From the cell containing the given text, extract its center point as [x, y] coordinate. 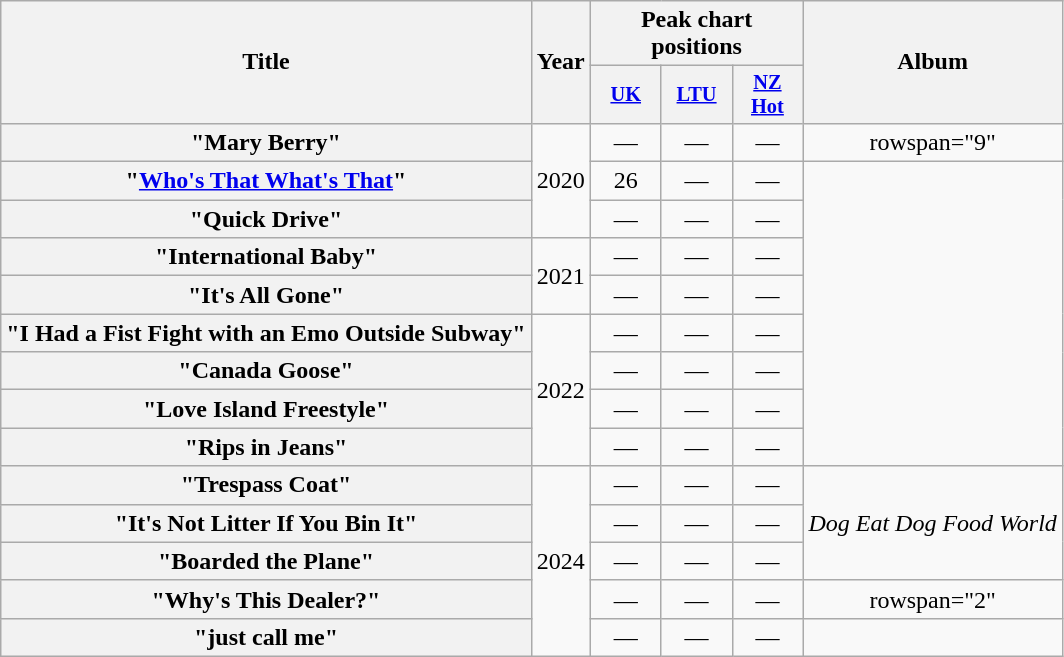
UK [626, 95]
"It's All Gone" [266, 295]
"It's Not Litter If You Bin It" [266, 523]
"Rips in Jeans" [266, 447]
"Why's This Dealer?" [266, 599]
Title [266, 62]
NZHot [768, 95]
2022 [560, 390]
"I Had a Fist Fight with an Emo Outside Subway" [266, 333]
"Quick Drive" [266, 219]
"Love Island Freestyle" [266, 409]
rowspan="9" [933, 142]
"just call me" [266, 637]
rowspan="2" [933, 599]
"International Baby" [266, 257]
2021 [560, 276]
Album [933, 62]
"Who's That What's That" [266, 181]
2024 [560, 561]
LTU [696, 95]
"Boarded the Plane" [266, 561]
"Mary Berry" [266, 142]
"Trespass Coat" [266, 485]
Dog Eat Dog Food World [933, 523]
2020 [560, 180]
Peak chart positions [696, 34]
Year [560, 62]
"Canada Goose" [266, 371]
26 [626, 181]
